Identify which cell holds the provided text, then report its [x, y] central coordinate. 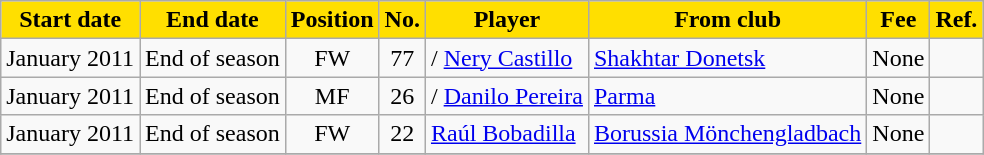
End date [213, 20]
/ Nery Castillo [506, 58]
From club [727, 20]
Fee [898, 20]
Parma [727, 96]
Borussia Mönchengladbach [727, 134]
Start date [70, 20]
26 [402, 96]
77 [402, 58]
/ Danilo Pereira [506, 96]
Shakhtar Donetsk [727, 58]
No. [402, 20]
Raúl Bobadilla [506, 134]
MF [332, 96]
Player [506, 20]
Position [332, 20]
Ref. [956, 20]
22 [402, 134]
